Locate the cell with the specified text and output its (x, y) center coordinate. 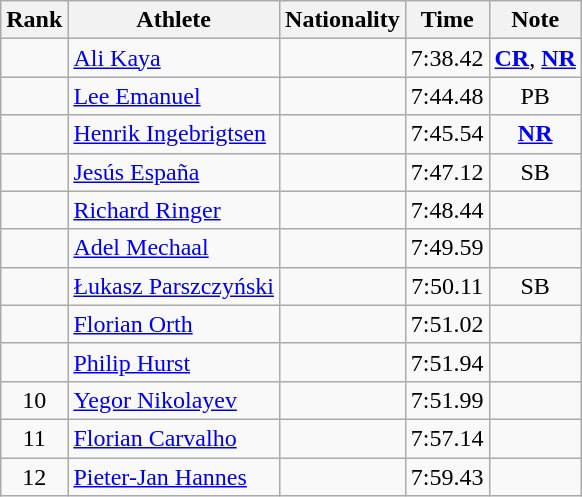
7:44.48 (447, 96)
NR (535, 134)
7:45.54 (447, 134)
12 (34, 477)
7:50.11 (447, 286)
7:51.99 (447, 400)
Athlete (174, 20)
CR, NR (535, 58)
Nationality (343, 20)
Lee Emanuel (174, 96)
10 (34, 400)
Note (535, 20)
Adel Mechaal (174, 248)
11 (34, 438)
Pieter-Jan Hannes (174, 477)
Philip Hurst (174, 362)
7:51.02 (447, 324)
PB (535, 96)
7:51.94 (447, 362)
7:49.59 (447, 248)
Ali Kaya (174, 58)
Jesús España (174, 172)
7:48.44 (447, 210)
7:59.43 (447, 477)
Henrik Ingebrigtsen (174, 134)
Richard Ringer (174, 210)
7:38.42 (447, 58)
Florian Orth (174, 324)
Yegor Nikolayev (174, 400)
Time (447, 20)
Łukasz Parszczyński (174, 286)
7:47.12 (447, 172)
Florian Carvalho (174, 438)
Rank (34, 20)
7:57.14 (447, 438)
